Output the (X, Y) coordinate of the center of the cell containing the given text.  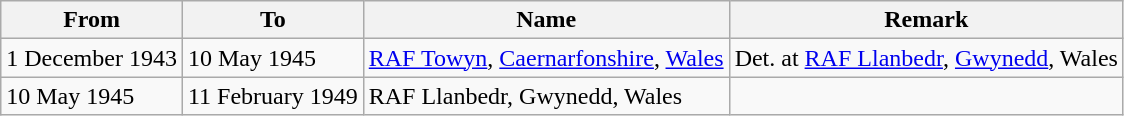
Remark (926, 20)
RAF Llanbedr, Gwynedd, Wales (546, 96)
Det. at RAF Llanbedr, Gwynedd, Wales (926, 58)
Name (546, 20)
RAF Towyn, Caernarfonshire, Wales (546, 58)
11 February 1949 (272, 96)
To (272, 20)
1 December 1943 (92, 58)
From (92, 20)
